Pinpoint the cell where the given text exists, returning its [x, y] midpoint coordinate. 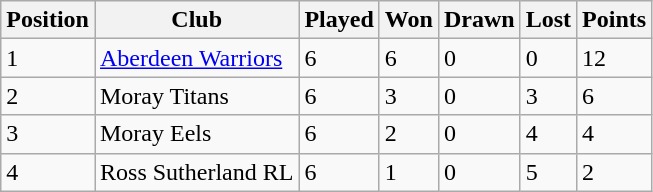
Moray Titans [196, 96]
Drawn [479, 20]
Club [196, 20]
12 [614, 58]
5 [548, 172]
Ross Sutherland RL [196, 172]
Played [339, 20]
Points [614, 20]
Position [48, 20]
Aberdeen Warriors [196, 58]
Won [408, 20]
Moray Eels [196, 134]
Lost [548, 20]
